Pinpoint the cell where the given text exists, returning its (x, y) midpoint coordinate. 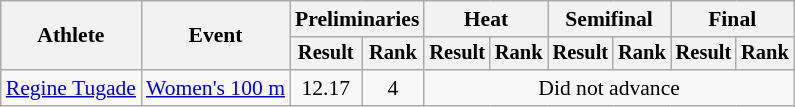
Athlete (71, 36)
Women's 100 m (216, 88)
Event (216, 36)
Did not advance (608, 88)
12.17 (326, 88)
4 (394, 88)
Final (732, 19)
Preliminaries (357, 19)
Regine Tugade (71, 88)
Semifinal (610, 19)
Heat (486, 19)
